Extract the [x, y] coordinate from the center of the cell holding the provided text.  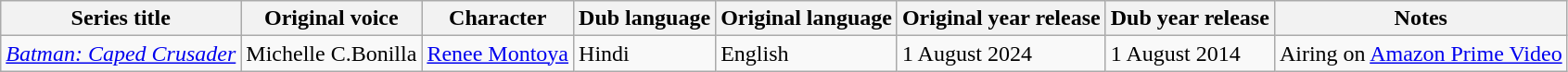
Hindi [645, 54]
Character [498, 18]
English [807, 54]
1 August 2014 [1190, 54]
Dub language [645, 18]
Renee Montoya [498, 54]
Notes [1421, 18]
Michelle C.Bonilla [332, 54]
Original year release [1001, 18]
Batman: Caped Crusader [121, 54]
Original voice [332, 18]
Series title [121, 18]
Original language [807, 18]
Airing on Amazon Prime Video [1421, 54]
Dub year release [1190, 18]
1 August 2024 [1001, 54]
